Detect which cell encompasses the target text, then output its [x, y] center coordinate. 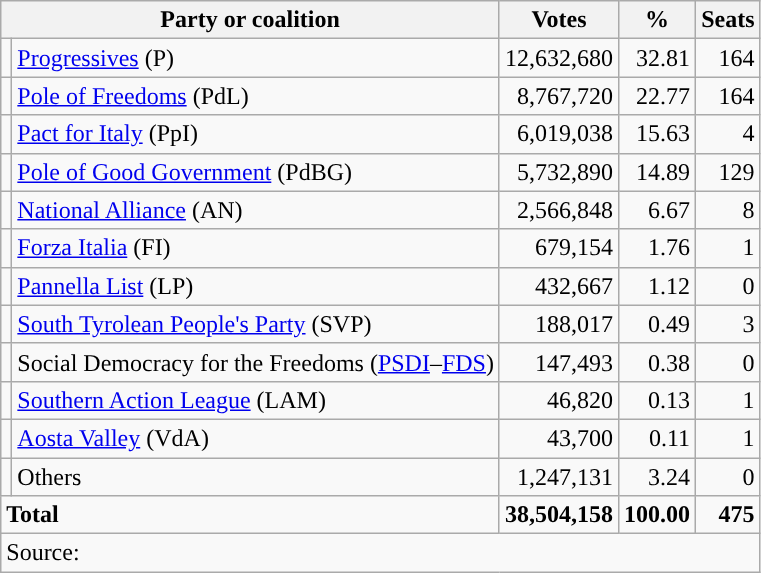
Seats [728, 20]
3.24 [658, 477]
32.81 [658, 58]
14.89 [658, 172]
8,767,720 [558, 96]
1.76 [658, 248]
Pact for Italy (PpI) [256, 134]
National Alliance (AN) [256, 210]
147,493 [558, 362]
8 [728, 210]
0.13 [658, 400]
38,504,158 [558, 515]
Party or coalition [250, 20]
Aosta Valley (VdA) [256, 438]
Pole of Freedoms (PdL) [256, 96]
432,667 [558, 286]
100.00 [658, 515]
5,732,890 [558, 172]
Social Democracy for the Freedoms (PSDI–FDS) [256, 362]
Total [250, 515]
Pole of Good Government (PdBG) [256, 172]
Source: [380, 553]
% [658, 20]
43,700 [558, 438]
0.11 [658, 438]
12,632,680 [558, 58]
0.38 [658, 362]
2,566,848 [558, 210]
Votes [558, 20]
3 [728, 324]
15.63 [658, 134]
4 [728, 134]
Progressives (P) [256, 58]
6.67 [658, 210]
679,154 [558, 248]
Pannella List (LP) [256, 286]
Others [256, 477]
46,820 [558, 400]
Southern Action League (LAM) [256, 400]
129 [728, 172]
475 [728, 515]
Forza Italia (FI) [256, 248]
1,247,131 [558, 477]
0.49 [658, 324]
22.77 [658, 96]
188,017 [558, 324]
1.12 [658, 286]
6,019,038 [558, 134]
South Tyrolean People's Party (SVP) [256, 324]
